Extract the [X, Y] coordinate from the center of the cell holding the provided text.  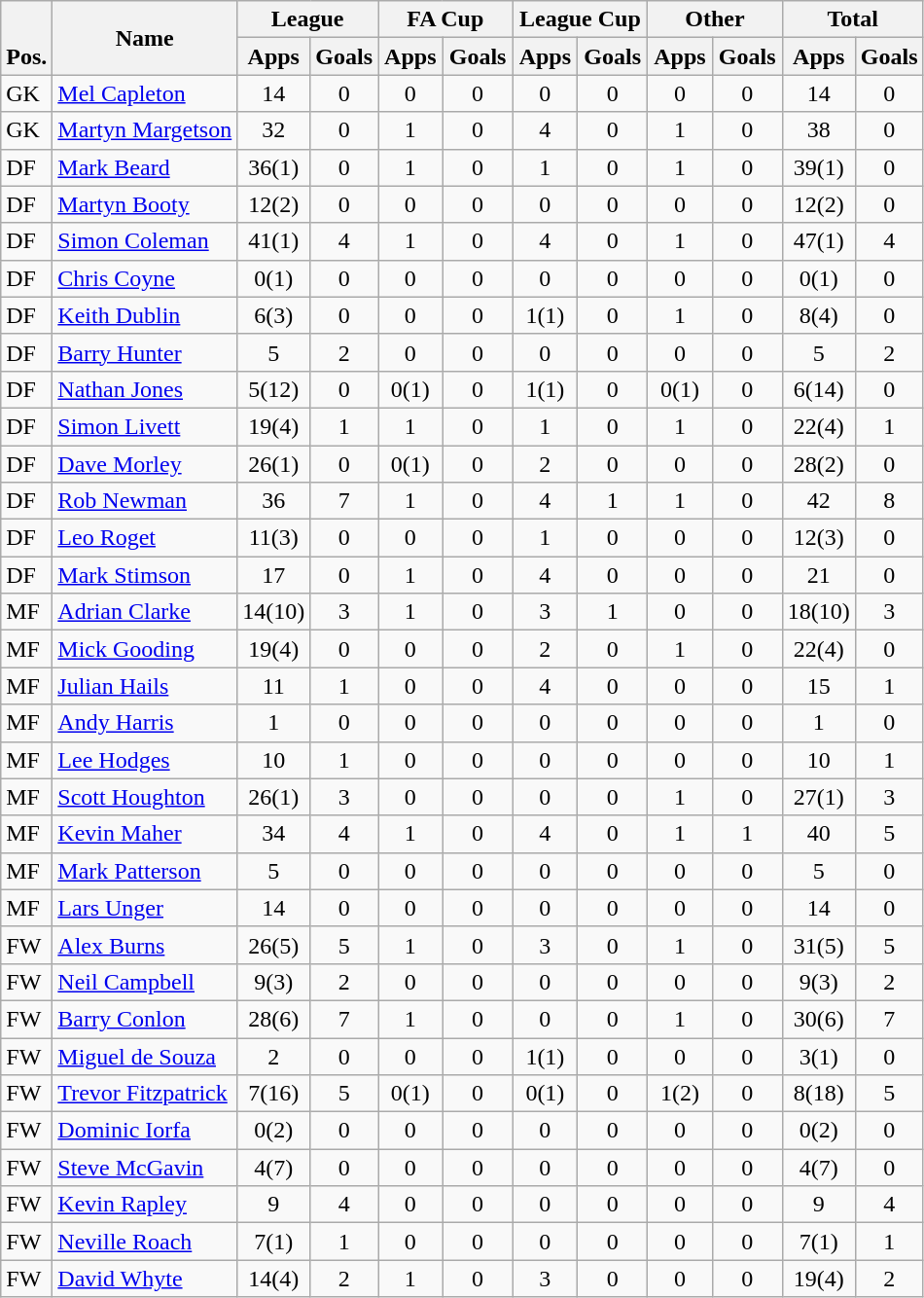
21 [819, 575]
Pos. [27, 38]
11(3) [274, 538]
28(6) [274, 1019]
18(10) [819, 612]
Martyn Booty [145, 204]
Name [145, 38]
Mark Beard [145, 167]
8(4) [819, 315]
27(1) [819, 797]
Adrian Clarke [145, 612]
Keith Dublin [145, 315]
Andy Harris [145, 723]
Alex Burns [145, 945]
Dominic Iorfa [145, 1131]
League Cup [580, 19]
41(1) [274, 241]
Simon Livett [145, 426]
17 [274, 575]
14(10) [274, 612]
Miguel de Souza [145, 1056]
3(1) [819, 1056]
42 [819, 501]
League [307, 19]
38 [819, 130]
40 [819, 834]
Total [852, 19]
36 [274, 501]
8 [889, 501]
26(5) [274, 945]
Mel Capleton [145, 93]
12(3) [819, 538]
Barry Conlon [145, 1019]
Steve McGavin [145, 1168]
11 [274, 686]
Chris Coyne [145, 278]
36(1) [274, 167]
14(4) [274, 1279]
39(1) [819, 167]
1(2) [681, 1094]
Kevin Rapley [145, 1205]
Trevor Fitzpatrick [145, 1094]
Barry Hunter [145, 352]
7(16) [274, 1094]
Kevin Maher [145, 834]
FA Cup [445, 19]
32 [274, 130]
Lee Hodges [145, 760]
Martyn Margetson [145, 130]
6(14) [819, 389]
Mick Gooding [145, 649]
15 [819, 686]
Mark Patterson [145, 871]
Lars Unger [145, 908]
28(2) [819, 464]
Scott Houghton [145, 797]
Leo Roget [145, 538]
David Whyte [145, 1279]
5(12) [274, 389]
Other [716, 19]
Dave Morley [145, 464]
Nathan Jones [145, 389]
Rob Newman [145, 501]
Julian Hails [145, 686]
Mark Stimson [145, 575]
Neil Campbell [145, 982]
34 [274, 834]
31(5) [819, 945]
6(3) [274, 315]
47(1) [819, 241]
Neville Roach [145, 1242]
Simon Coleman [145, 241]
8(18) [819, 1094]
30(6) [819, 1019]
